Search for the cell housing the specified text and yield its (x, y) center coordinate. 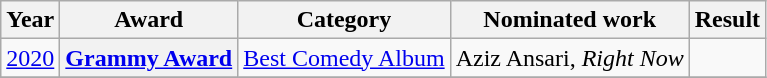
Category (344, 20)
Result (727, 20)
Nominated work (570, 20)
Award (149, 20)
2020 (30, 58)
Year (30, 20)
Grammy Award (149, 58)
Aziz Ansari, Right Now (570, 58)
Best Comedy Album (344, 58)
